Search for the cell housing the specified text and yield its (x, y) center coordinate. 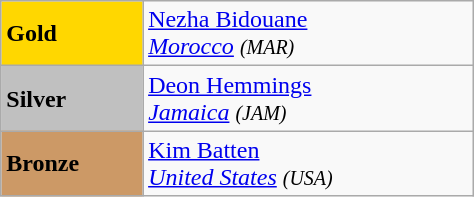
Bronze (72, 164)
Deon HemmingsJamaica (JAM) (308, 98)
Gold (72, 34)
Silver (72, 98)
Kim BattenUnited States (USA) (308, 164)
Nezha BidouaneMorocco (MAR) (308, 34)
